Provide the [x, y] coordinate of the cell's center where the given text is located.  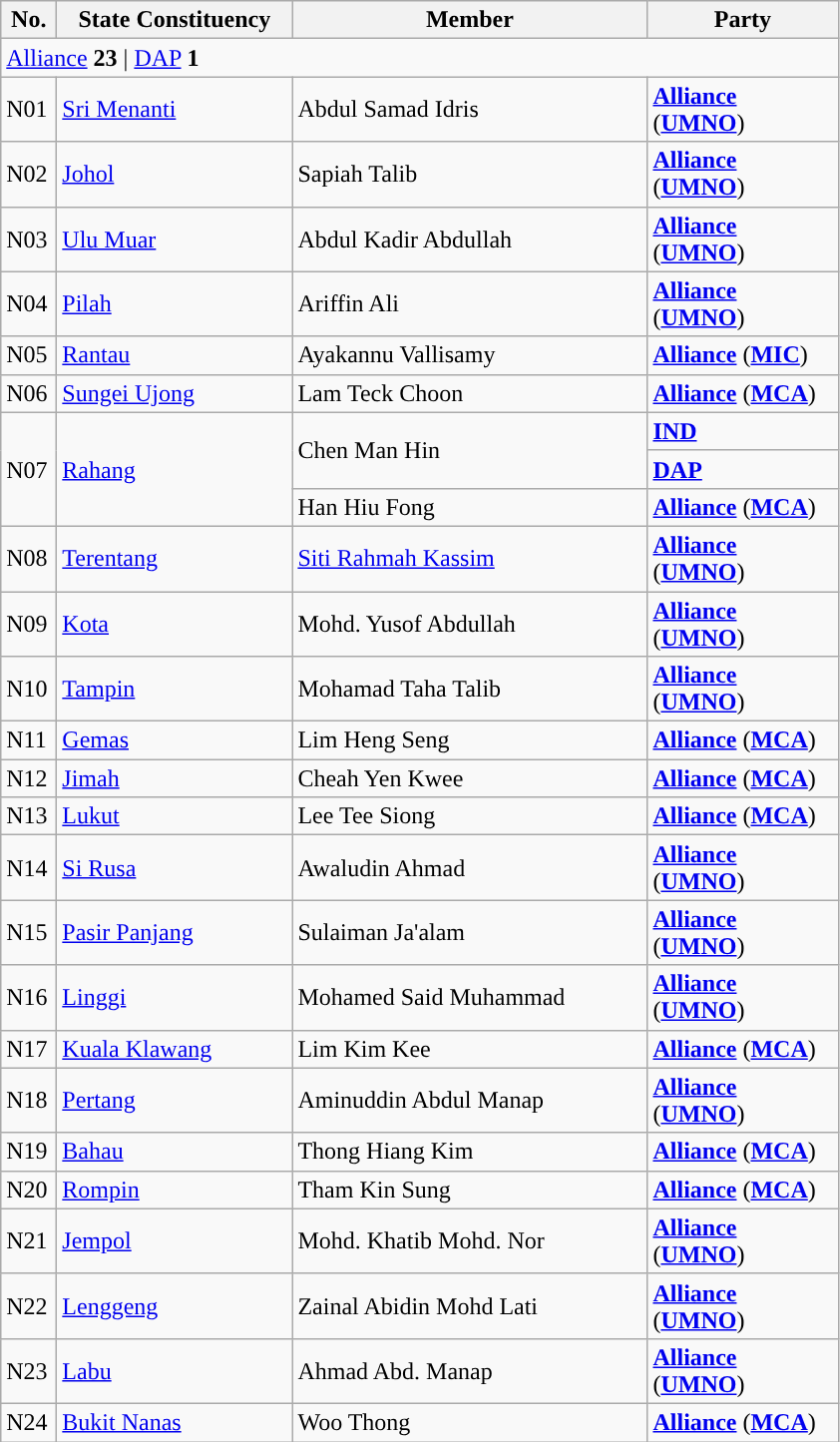
N11 [29, 740]
Kuala Klawang [175, 1049]
N23 [29, 1371]
No. [29, 20]
IND [742, 431]
Awaludin Ahmad [470, 868]
Rahang [175, 469]
Pasir Panjang [175, 932]
Mohamad Taha Talib [470, 689]
N03 [29, 240]
N16 [29, 998]
Ahmad Abd. Manap [470, 1371]
N02 [29, 174]
N05 [29, 355]
Zainal Abidin Mohd Lati [470, 1305]
Linggi [175, 998]
Kota [175, 623]
N09 [29, 623]
N07 [29, 469]
Terentang [175, 559]
Bukit Nanas [175, 1422]
Johol [175, 174]
Lim Kim Kee [470, 1049]
N06 [29, 393]
N15 [29, 932]
Tampin [175, 689]
Siti Rahmah Kassim [470, 559]
Gemas [175, 740]
N18 [29, 1100]
Ulu Muar [175, 240]
N10 [29, 689]
Ariffin Ali [470, 303]
Party [742, 20]
Chen Man Hin [470, 450]
Jempol [175, 1241]
N01 [29, 110]
Sri Menanti [175, 110]
Rompin [175, 1190]
Lenggeng [175, 1305]
N17 [29, 1049]
Si Rusa [175, 868]
Member [470, 20]
Sulaiman Ja'alam [470, 932]
Alliance 23 | DAP 1 [419, 58]
Pilah [175, 303]
Thong Hiang Kim [470, 1152]
N13 [29, 816]
N24 [29, 1422]
Han Hiu Fong [470, 507]
Pertang [175, 1100]
Labu [175, 1371]
Mohamed Said Muhammad [470, 998]
Jimah [175, 778]
Lee Tee Siong [470, 816]
Abdul Kadir Abdullah [470, 240]
Tham Kin Sung [470, 1190]
Woo Thong [470, 1422]
Ayakannu Vallisamy [470, 355]
Cheah Yen Kwee [470, 778]
N08 [29, 559]
Bahau [175, 1152]
Lam Teck Choon [470, 393]
N14 [29, 868]
Mohd. Khatib Mohd. Nor [470, 1241]
N19 [29, 1152]
Abdul Samad Idris [470, 110]
N22 [29, 1305]
Sungei Ujong [175, 393]
N20 [29, 1190]
Lukut [175, 816]
Sapiah Talib [470, 174]
Rantau [175, 355]
Aminuddin Abdul Manap [470, 1100]
N21 [29, 1241]
N04 [29, 303]
DAP [742, 469]
N12 [29, 778]
Alliance (MIC) [742, 355]
Mohd. Yusof Abdullah [470, 623]
Lim Heng Seng [470, 740]
State Constituency [175, 20]
